Find where the given text appears and provide that cell's center as [X, Y] coordinate. 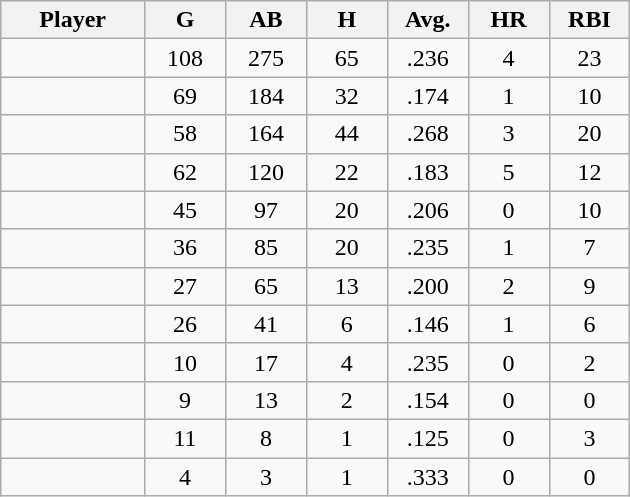
44 [346, 134]
H [346, 20]
97 [266, 210]
5 [508, 172]
.236 [428, 58]
27 [186, 286]
12 [590, 172]
164 [266, 134]
.146 [428, 324]
23 [590, 58]
32 [346, 96]
HR [508, 20]
.154 [428, 400]
184 [266, 96]
.200 [428, 286]
7 [590, 248]
41 [266, 324]
.333 [428, 477]
26 [186, 324]
8 [266, 438]
120 [266, 172]
108 [186, 58]
62 [186, 172]
G [186, 20]
22 [346, 172]
11 [186, 438]
275 [266, 58]
Player [73, 20]
.206 [428, 210]
69 [186, 96]
.268 [428, 134]
.183 [428, 172]
Avg. [428, 20]
36 [186, 248]
85 [266, 248]
.174 [428, 96]
17 [266, 362]
45 [186, 210]
58 [186, 134]
RBI [590, 20]
AB [266, 20]
.125 [428, 438]
